Determine the [x, y] coordinate at the center of the cell enclosing the given text.  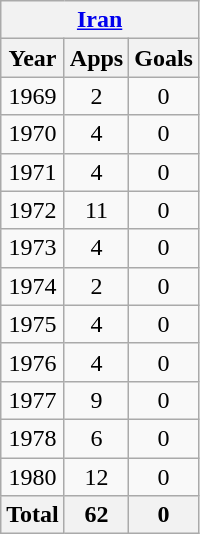
1978 [33, 438]
1980 [33, 477]
Year [33, 58]
Goals [164, 58]
1972 [33, 210]
9 [96, 400]
Apps [96, 58]
1976 [33, 362]
6 [96, 438]
Total [33, 515]
1975 [33, 324]
1971 [33, 172]
1974 [33, 286]
1969 [33, 96]
12 [96, 477]
11 [96, 210]
Iran [100, 20]
1973 [33, 248]
1977 [33, 400]
1970 [33, 134]
62 [96, 515]
